Identify which cell holds the provided text, then report its [x, y] central coordinate. 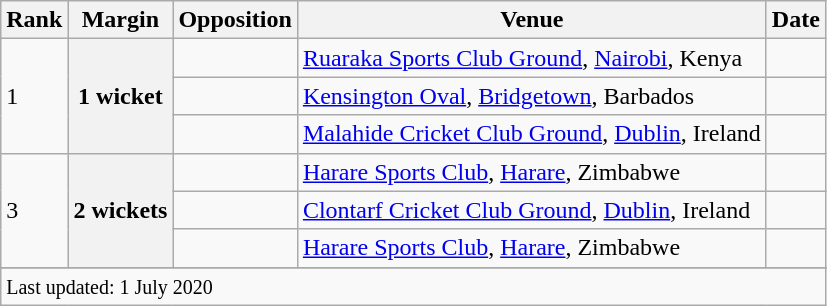
Last updated: 1 July 2020 [414, 286]
3 [34, 210]
Date [796, 20]
Malahide Cricket Club Ground, Dublin, Ireland [532, 134]
Clontarf Cricket Club Ground, Dublin, Ireland [532, 210]
2 wickets [120, 210]
Rank [34, 20]
Venue [532, 20]
Margin [120, 20]
Ruaraka Sports Club Ground, Nairobi, Kenya [532, 58]
Kensington Oval, Bridgetown, Barbados [532, 96]
1 wicket [120, 96]
Opposition [235, 20]
1 [34, 96]
